Detect which cell encompasses the target text, then output its [x, y] center coordinate. 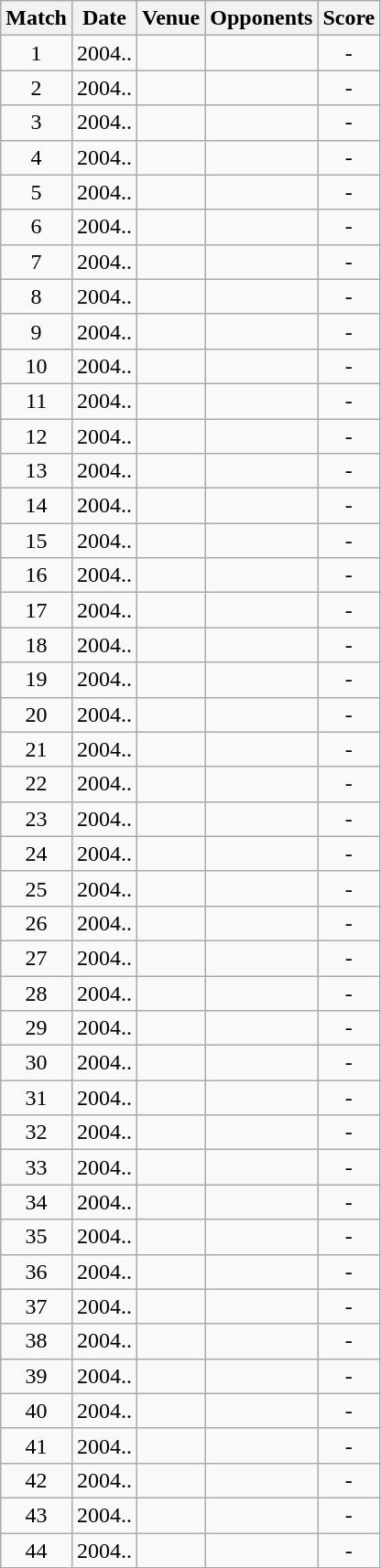
8 [37, 296]
17 [37, 610]
43 [37, 1515]
7 [37, 262]
Venue [171, 18]
27 [37, 958]
31 [37, 1098]
13 [37, 471]
4 [37, 157]
1 [37, 53]
16 [37, 575]
28 [37, 993]
30 [37, 1063]
9 [37, 331]
21 [37, 749]
20 [37, 714]
32 [37, 1133]
10 [37, 366]
15 [37, 541]
34 [37, 1202]
39 [37, 1376]
38 [37, 1341]
26 [37, 923]
36 [37, 1272]
3 [37, 123]
33 [37, 1167]
Match [37, 18]
23 [37, 819]
22 [37, 784]
35 [37, 1237]
41 [37, 1445]
19 [37, 680]
Date [104, 18]
40 [37, 1411]
44 [37, 1551]
5 [37, 192]
18 [37, 645]
Score [349, 18]
12 [37, 436]
25 [37, 888]
24 [37, 854]
14 [37, 506]
37 [37, 1306]
29 [37, 1028]
2 [37, 88]
42 [37, 1480]
11 [37, 401]
6 [37, 227]
Opponents [262, 18]
